Locate the cell with the specified text and output its [x, y] center coordinate. 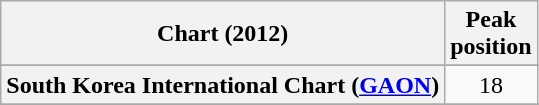
18 [491, 85]
Chart (2012) [223, 34]
Peakposition [491, 34]
South Korea International Chart (GAON) [223, 85]
